Determine the [X, Y] coordinate at the center of the cell enclosing the given text.  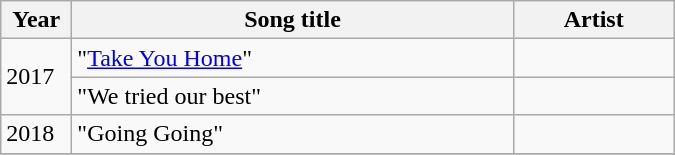
Year [36, 20]
"Take You Home" [292, 58]
"Going Going" [292, 134]
2018 [36, 134]
Artist [594, 20]
"We tried our best" [292, 96]
2017 [36, 77]
Song title [292, 20]
